Return the [X, Y] coordinate for the center point of the cell that contains the specified text.  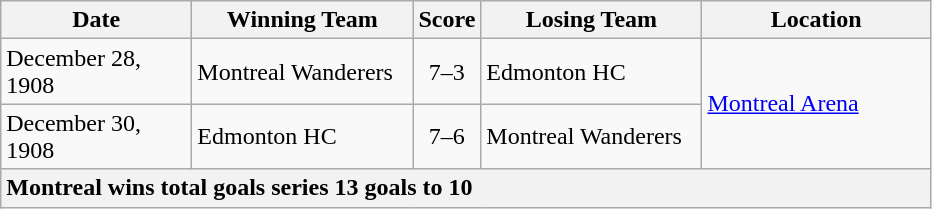
7–6 [447, 136]
Location [816, 20]
Montreal Arena [816, 104]
Date [96, 20]
7–3 [447, 72]
December 28, 1908 [96, 72]
December 30, 1908 [96, 136]
Montreal wins total goals series 13 goals to 10 [466, 188]
Winning Team [302, 20]
Losing Team [592, 20]
Score [447, 20]
